Locate the cell with the specified text and output its [x, y] center coordinate. 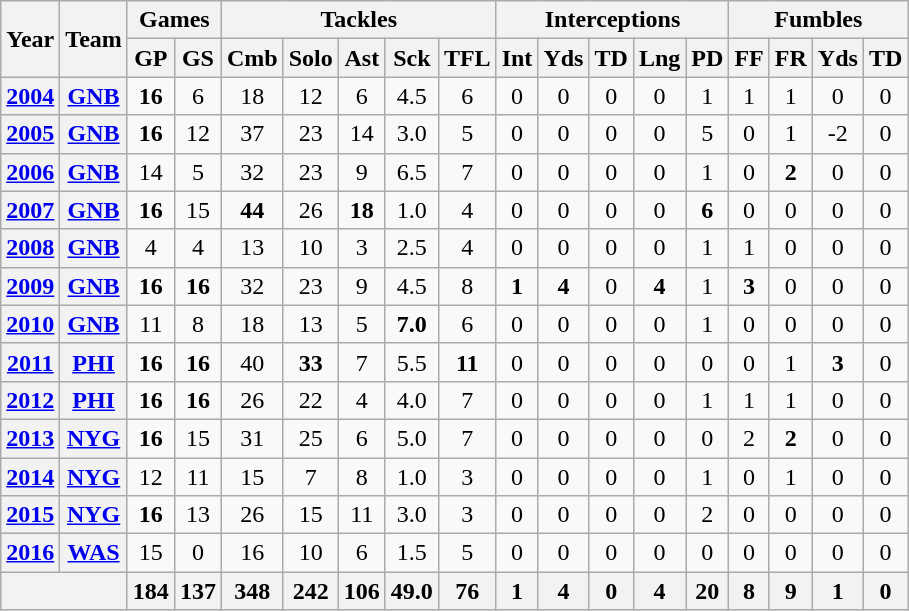
25 [310, 438]
49.0 [412, 591]
2012 [30, 400]
Team [94, 39]
20 [708, 591]
5.0 [412, 438]
2010 [30, 324]
6.5 [412, 172]
Solo [310, 58]
2007 [30, 210]
76 [467, 591]
Tackles [358, 20]
2006 [30, 172]
Cmb [252, 58]
22 [310, 400]
2014 [30, 477]
40 [252, 362]
Fumbles [818, 20]
Sck [412, 58]
GS [198, 58]
GP [150, 58]
Ast [362, 58]
2.5 [412, 248]
2011 [30, 362]
2004 [30, 96]
2016 [30, 553]
44 [252, 210]
-2 [838, 134]
TFL [467, 58]
Int [517, 58]
WAS [94, 553]
2013 [30, 438]
106 [362, 591]
33 [310, 362]
348 [252, 591]
2005 [30, 134]
FR [790, 58]
184 [150, 591]
FF [749, 58]
7.0 [412, 324]
2009 [30, 286]
1.5 [412, 553]
37 [252, 134]
PD [708, 58]
Interceptions [612, 20]
2008 [30, 248]
4.0 [412, 400]
Games [174, 20]
137 [198, 591]
2015 [30, 515]
242 [310, 591]
31 [252, 438]
5.5 [412, 362]
Lng [659, 58]
Year [30, 39]
